Return (x, y) of the center of cell containing provided text 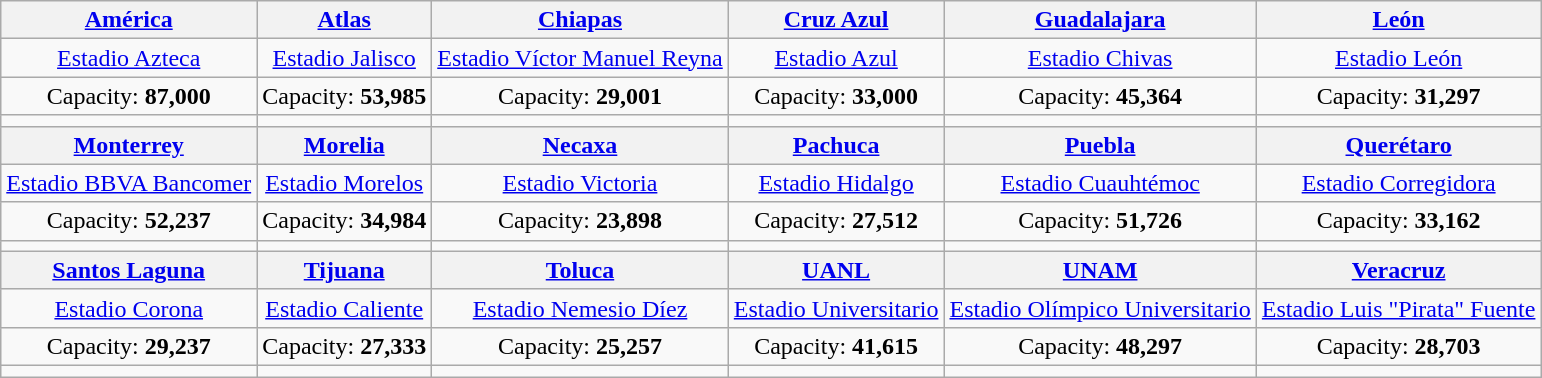
Querétaro (1398, 145)
Veracruz (1398, 270)
Capacity: 33,162 (1398, 221)
Capacity: 45,364 (1100, 96)
León (1398, 20)
Capacity: 27,512 (836, 221)
Estadio BBVA Bancomer (129, 183)
Morelia (344, 145)
Toluca (580, 270)
Capacity: 33,000 (836, 96)
Monterrey (129, 145)
Capacity: 31,297 (1398, 96)
Capacity: 23,898 (580, 221)
Capacity: 34,984 (344, 221)
Estadio Universitario (836, 308)
Capacity: 41,615 (836, 346)
Cruz Azul (836, 20)
Estadio Hidalgo (836, 183)
UANL (836, 270)
Estadio Corona (129, 308)
Estadio Victoria (580, 183)
Puebla (1100, 145)
Capacity: 51,726 (1100, 221)
Necaxa (580, 145)
UNAM (1100, 270)
Estadio Luis "Pirata" Fuente (1398, 308)
Capacity: 29,001 (580, 96)
Santos Laguna (129, 270)
Estadio Azul (836, 58)
Guadalajara (1100, 20)
Atlas (344, 20)
Estadio Chivas (1100, 58)
Capacity: 87,000 (129, 96)
Estadio Cuauhtémoc (1100, 183)
Chiapas (580, 20)
América (129, 20)
Estadio Víctor Manuel Reyna (580, 58)
Capacity: 27,333 (344, 346)
Tijuana (344, 270)
Capacity: 48,297 (1100, 346)
Estadio Caliente (344, 308)
Estadio Jalisco (344, 58)
Estadio Morelos (344, 183)
Capacity: 53,985 (344, 96)
Capacity: 28,703 (1398, 346)
Capacity: 52,237 (129, 221)
Estadio León (1398, 58)
Capacity: 25,257 (580, 346)
Estadio Corregidora (1398, 183)
Estadio Nemesio Díez (580, 308)
Estadio Olímpico Universitario (1100, 308)
Estadio Azteca (129, 58)
Pachuca (836, 145)
Capacity: 29,237 (129, 346)
